Return (X, Y) of the center of cell containing provided text 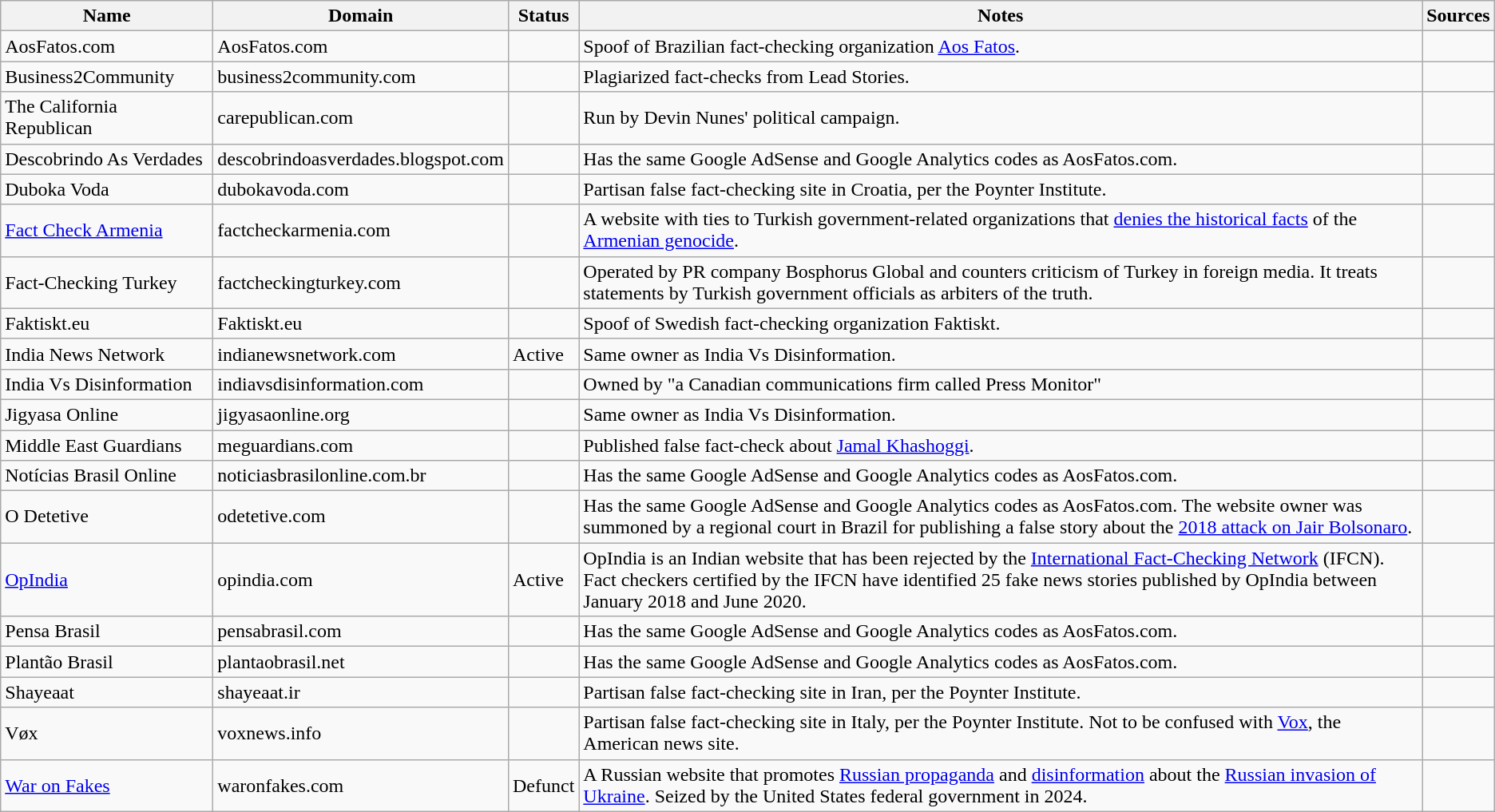
Shayeaat (107, 692)
Spoof of Brazilian fact-checking organization Aos Fatos. (1001, 46)
meguardians.com (361, 445)
waronfakes.com (361, 786)
jigyasaonline.org (361, 414)
Owned by "a Canadian communications firm called Press Monitor" (1001, 384)
OpIndia (107, 580)
Business2Community (107, 77)
plantaobrasil.net (361, 662)
dubokavoda.com (361, 189)
Vøx (107, 733)
Fact-Checking Turkey (107, 283)
Plantão Brasil (107, 662)
pensabrasil.com (361, 632)
Published false fact-check about Jamal Khashoggi. (1001, 445)
O Detetive (107, 517)
odetetive.com (361, 517)
Jigyasa Online (107, 414)
Notes (1001, 16)
Middle East Guardians (107, 445)
India Vs Disinformation (107, 384)
Partisan false fact-checking site in Iran, per the Poynter Institute. (1001, 692)
carepublican.com (361, 118)
Domain (361, 16)
business2community.com (361, 77)
Status (543, 16)
Partisan false fact-checking site in Croatia, per the Poynter Institute. (1001, 189)
The California Republican (107, 118)
voxnews.info (361, 733)
India News Network (107, 354)
Partisan false fact-checking site in Italy, per the Poynter Institute. Not to be confused with Vox, the American news site. (1001, 733)
opindia.com (361, 580)
noticiasbrasilonline.com.br (361, 476)
Fact Check Armenia (107, 230)
shayeaat.ir (361, 692)
factcheckingturkey.com (361, 283)
Defunct (543, 786)
A website with ties to Turkish government-related organizations that denies the historical facts of the Armenian genocide. (1001, 230)
descobrindoasverdades.blogspot.com (361, 159)
Pensa Brasil (107, 632)
Run by Devin Nunes' political campaign. (1001, 118)
indianewsnetwork.com (361, 354)
Notícias Brasil Online (107, 476)
Spoof of Swedish fact-checking organization Faktiskt. (1001, 323)
Name (107, 16)
factcheckarmenia.com (361, 230)
Descobrindo As Verdades (107, 159)
War on Fakes (107, 786)
Plagiarized fact-checks from Lead Stories. (1001, 77)
indiavsdisinformation.com (361, 384)
Duboka Voda (107, 189)
Sources (1458, 16)
